From the cell containing the given text, extract its center point as [x, y] coordinate. 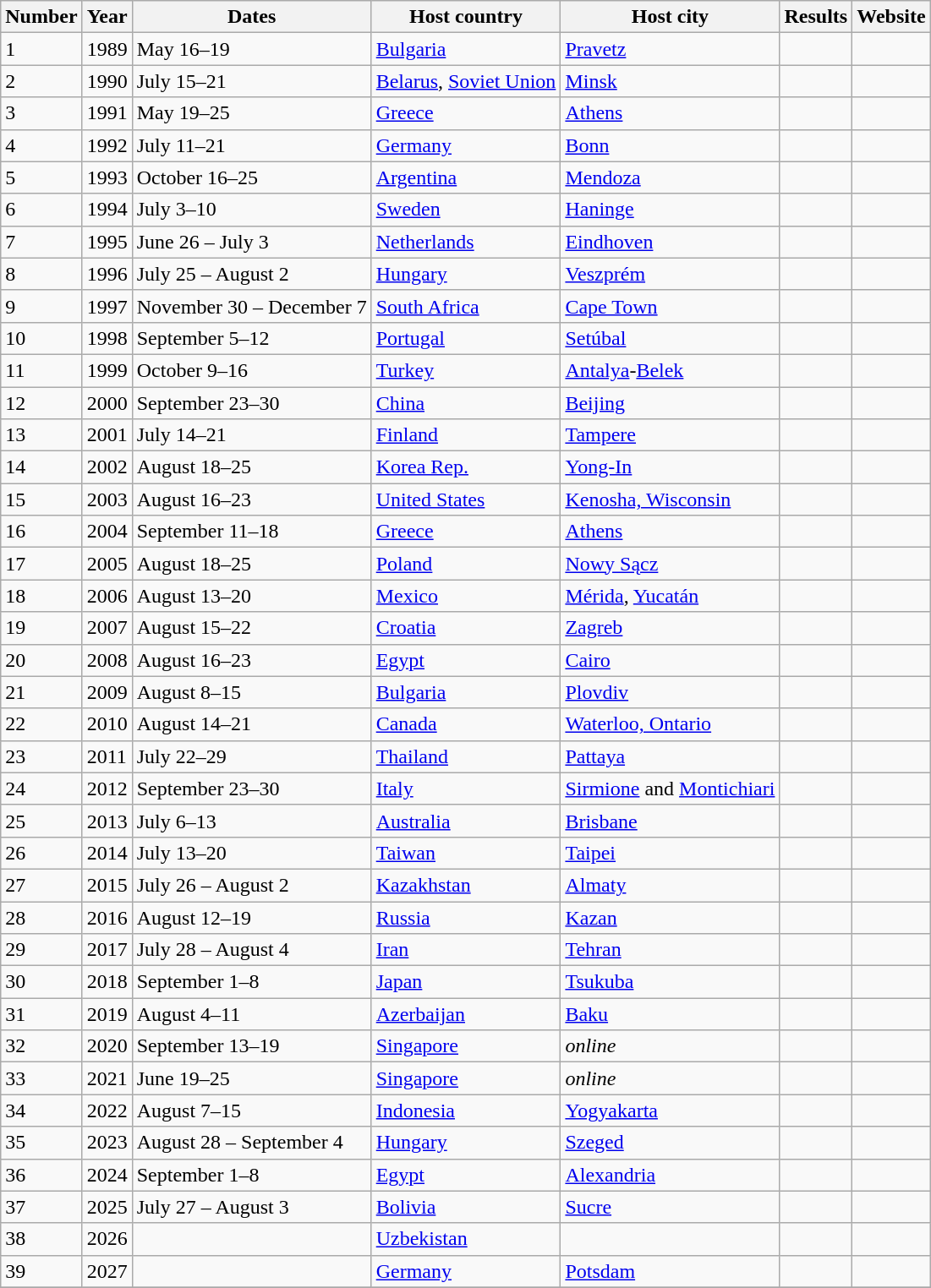
Netherlands [466, 242]
July 14–21 [252, 435]
July 6–13 [252, 821]
Turkey [466, 370]
Baku [670, 1014]
Bolivia [466, 1207]
Beijing [670, 403]
July 15–21 [252, 81]
Website [891, 17]
2007 [107, 628]
Tehran [670, 950]
1996 [107, 274]
July 13–20 [252, 853]
31 [41, 1014]
Bonn [670, 145]
2023 [107, 1143]
Croatia [466, 628]
Haninge [670, 210]
July 25 – August 2 [252, 274]
Argentina [466, 177]
August 14–21 [252, 724]
14 [41, 467]
Minsk [670, 81]
22 [41, 724]
29 [41, 950]
Sweden [466, 210]
20 [41, 660]
Zagreb [670, 628]
26 [41, 853]
Number [41, 17]
Sucre [670, 1207]
Alexandria [670, 1175]
35 [41, 1143]
38 [41, 1239]
39 [41, 1271]
6 [41, 210]
Year [107, 17]
South Africa [466, 306]
2015 [107, 885]
Thailand [466, 756]
16 [41, 532]
2025 [107, 1207]
10 [41, 338]
32 [41, 1046]
June 26 – July 3 [252, 242]
August 7–15 [252, 1111]
17 [41, 564]
Szeged [670, 1143]
1992 [107, 145]
August 13–20 [252, 596]
Tsukuba [670, 982]
2021 [107, 1078]
July 26 – August 2 [252, 885]
2017 [107, 950]
Veszprém [670, 274]
Iran [466, 950]
Plovdiv [670, 692]
Finland [466, 435]
Cairo [670, 660]
Host city [670, 17]
Pattaya [670, 756]
2011 [107, 756]
1989 [107, 49]
Cape Town [670, 306]
August 12–19 [252, 917]
September 13–19 [252, 1046]
2000 [107, 403]
Setúbal [670, 338]
11 [41, 370]
Mérida, Yucatán [670, 596]
1998 [107, 338]
2027 [107, 1271]
Taipei [670, 853]
8 [41, 274]
2006 [107, 596]
Portugal [466, 338]
Japan [466, 982]
Antalya-Belek [670, 370]
2009 [107, 692]
Potsdam [670, 1271]
2004 [107, 532]
2010 [107, 724]
2005 [107, 564]
United States [466, 499]
1993 [107, 177]
July 27 – August 3 [252, 1207]
July 22–29 [252, 756]
2014 [107, 853]
September 5–12 [252, 338]
Belarus, Soviet Union [466, 81]
2020 [107, 1046]
Sirmione and Montichiari [670, 789]
24 [41, 789]
1995 [107, 242]
1990 [107, 81]
12 [41, 403]
2016 [107, 917]
Azerbaijan [466, 1014]
21 [41, 692]
13 [41, 435]
25 [41, 821]
October 16–25 [252, 177]
August 15–22 [252, 628]
Eindhoven [670, 242]
2 [41, 81]
36 [41, 1175]
Brisbane [670, 821]
Russia [466, 917]
2024 [107, 1175]
28 [41, 917]
Korea Rep. [466, 467]
2003 [107, 499]
August 28 – September 4 [252, 1143]
2013 [107, 821]
18 [41, 596]
Tampere [670, 435]
August 8–15 [252, 692]
5 [41, 177]
August 4–11 [252, 1014]
June 19–25 [252, 1078]
2002 [107, 467]
September 11–18 [252, 532]
2001 [107, 435]
2019 [107, 1014]
Host country [466, 17]
1991 [107, 113]
May 16–19 [252, 49]
2012 [107, 789]
15 [41, 499]
19 [41, 628]
Uzbekistan [466, 1239]
Australia [466, 821]
Italy [466, 789]
July 3–10 [252, 210]
2008 [107, 660]
1 [41, 49]
33 [41, 1078]
China [466, 403]
3 [41, 113]
Canada [466, 724]
2022 [107, 1111]
Poland [466, 564]
Yogyakarta [670, 1111]
23 [41, 756]
27 [41, 885]
4 [41, 145]
Kenosha, Wisconsin [670, 499]
37 [41, 1207]
November 30 – December 7 [252, 306]
2026 [107, 1239]
1994 [107, 210]
Nowy Sącz [670, 564]
Kazan [670, 917]
July 11–21 [252, 145]
7 [41, 242]
Kazakhstan [466, 885]
Dates [252, 17]
Taiwan [466, 853]
2018 [107, 982]
30 [41, 982]
Mexico [466, 596]
Almaty [670, 885]
July 28 – August 4 [252, 950]
Indonesia [466, 1111]
Results [816, 17]
Yong-In [670, 467]
1997 [107, 306]
May 19–25 [252, 113]
1999 [107, 370]
October 9–16 [252, 370]
Mendoza [670, 177]
34 [41, 1111]
9 [41, 306]
Pravetz [670, 49]
Waterloo, Ontario [670, 724]
